Return [x, y] of the center of cell containing provided text 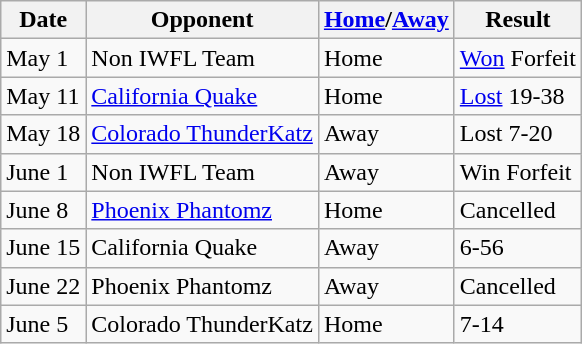
June 1 [44, 172]
Date [44, 20]
6-56 [518, 248]
June 22 [44, 286]
Result [518, 20]
Win Forfeit [518, 172]
May 11 [44, 96]
Lost 7-20 [518, 134]
7-14 [518, 324]
May 1 [44, 58]
Won Forfeit [518, 58]
June 8 [44, 210]
Lost 19-38 [518, 96]
Home/Away [386, 20]
Opponent [202, 20]
June 5 [44, 324]
June 15 [44, 248]
May 18 [44, 134]
